Pinpoint the cell where the given text exists, returning its (X, Y) midpoint coordinate. 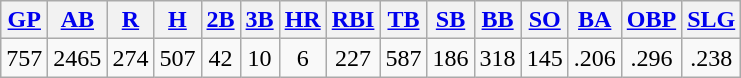
186 (450, 58)
AB (78, 20)
2B (220, 20)
587 (404, 58)
6 (302, 58)
BA (594, 20)
3B (260, 20)
SB (450, 20)
R (130, 20)
42 (220, 58)
TB (404, 20)
757 (24, 58)
HR (302, 20)
GP (24, 20)
OBP (651, 20)
10 (260, 58)
H (178, 20)
RBI (353, 20)
318 (498, 58)
.296 (651, 58)
.238 (712, 58)
2465 (78, 58)
227 (353, 58)
507 (178, 58)
SO (544, 20)
145 (544, 58)
.206 (594, 58)
SLG (712, 20)
274 (130, 58)
BB (498, 20)
